Provide the [X, Y] coordinate of the cell's center where the given text is located.  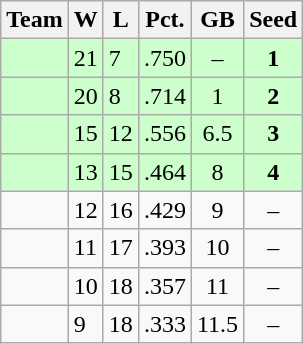
.714 [164, 96]
GB [217, 20]
.556 [164, 134]
Team [35, 20]
.429 [164, 210]
11.5 [217, 324]
.750 [164, 58]
L [120, 20]
Seed [274, 20]
21 [86, 58]
.464 [164, 172]
.357 [164, 286]
.333 [164, 324]
Pct. [164, 20]
4 [274, 172]
2 [274, 96]
3 [274, 134]
16 [120, 210]
.393 [164, 248]
13 [86, 172]
17 [120, 248]
6.5 [217, 134]
20 [86, 96]
W [86, 20]
7 [120, 58]
